Detect which cell encompasses the target text, then output its (X, Y) center coordinate. 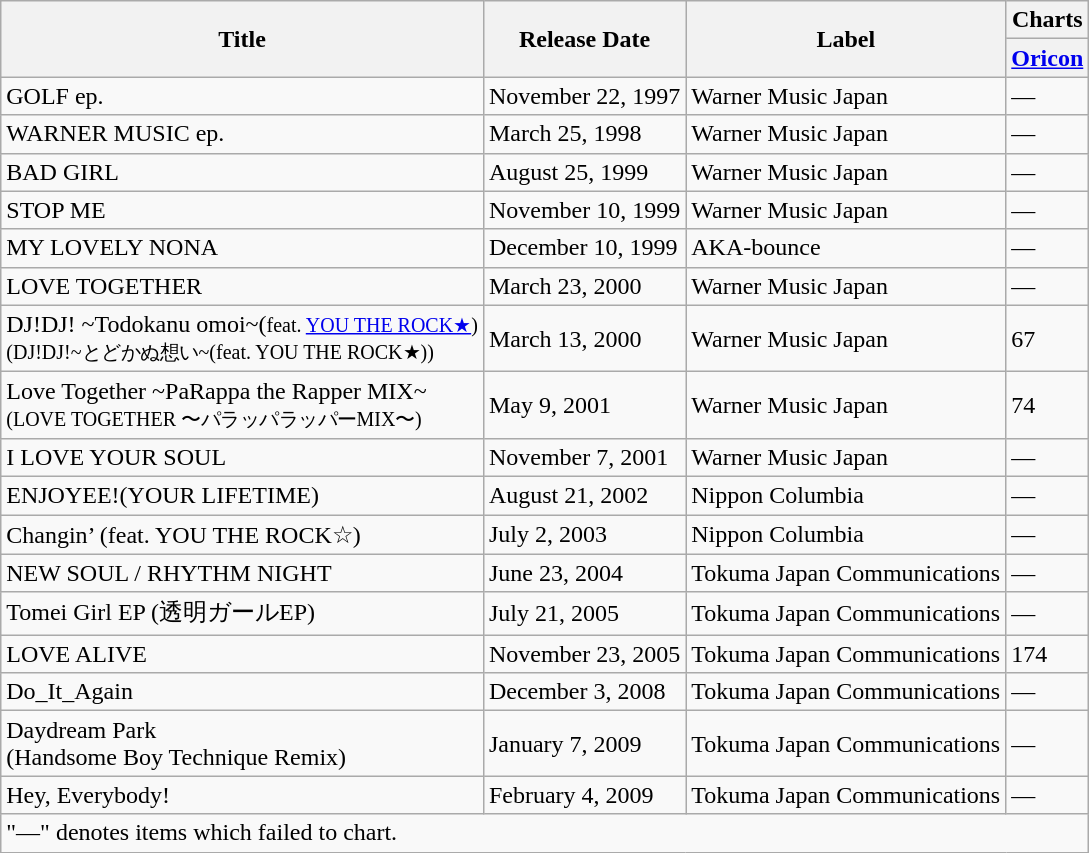
August 21, 2002 (584, 495)
LOVE TOGETHER (242, 286)
I LOVE YOUR SOUL (242, 457)
WARNER MUSIC ep. (242, 134)
March 23, 2000 (584, 286)
74 (1048, 406)
LOVE ALIVE (242, 654)
March 13, 2000 (584, 338)
May 9, 2001 (584, 406)
December 10, 1999 (584, 248)
Love Together ~PaRappa the Rapper MIX~(LOVE TOGETHER 〜パラッパラッパーMIX〜) (242, 406)
Changin’ (feat. YOU THE ROCK☆) (242, 534)
Tomei Girl EP (透明ガールEP) (242, 614)
MY LOVELY NONA (242, 248)
ENJOYEE!(YOUR LIFETIME) (242, 495)
GOLF ep. (242, 96)
STOP ME (242, 210)
February 4, 2009 (584, 795)
November 23, 2005 (584, 654)
November 7, 2001 (584, 457)
Oricon (1048, 58)
NEW SOUL / RHYTHM NIGHT (242, 573)
November 10, 1999 (584, 210)
June 23, 2004 (584, 573)
Hey, Everybody! (242, 795)
November 22, 1997 (584, 96)
Title (242, 39)
August 25, 1999 (584, 172)
Charts (1048, 20)
DJ!DJ! ~Todokanu omoi~(feat. YOU THE ROCK★)(DJ!DJ!~とどかぬ想い~(feat. YOU THE ROCK★)) (242, 338)
December 3, 2008 (584, 692)
"—" denotes items which failed to chart. (545, 833)
67 (1048, 338)
Daydream Park(Handsome Boy Technique Remix) (242, 744)
July 2, 2003 (584, 534)
March 25, 1998 (584, 134)
July 21, 2005 (584, 614)
January 7, 2009 (584, 744)
BAD GIRL (242, 172)
Release Date (584, 39)
AKA-bounce (846, 248)
Do_It_Again (242, 692)
174 (1048, 654)
Label (846, 39)
